Return (x, y) of the center of cell containing provided text 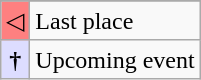
† (16, 59)
Upcoming event (115, 59)
Last place (115, 21)
◁ (16, 21)
